Provide the [X, Y] coordinate of the cell's center where the given text is located.  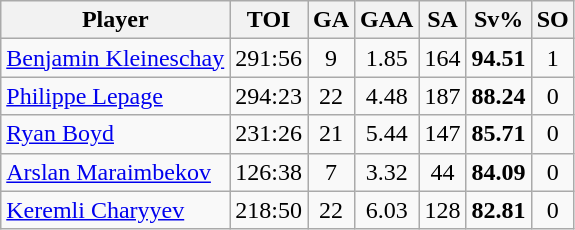
187 [442, 96]
6.03 [387, 210]
84.09 [498, 172]
85.71 [498, 134]
126:38 [269, 172]
TOI [269, 20]
218:50 [269, 210]
Keremli Charyyev [116, 210]
1 [552, 58]
88.24 [498, 96]
9 [332, 58]
Arslan Maraimbekov [116, 172]
SO [552, 20]
Ryan Boyd [116, 134]
82.81 [498, 210]
Philippe Lepage [116, 96]
3.32 [387, 172]
128 [442, 210]
Sv% [498, 20]
44 [442, 172]
94.51 [498, 58]
1.85 [387, 58]
Player [116, 20]
291:56 [269, 58]
5.44 [387, 134]
231:26 [269, 134]
164 [442, 58]
294:23 [269, 96]
GA [332, 20]
SA [442, 20]
147 [442, 134]
GAA [387, 20]
21 [332, 134]
7 [332, 172]
4.48 [387, 96]
Benjamin Kleineschay [116, 58]
